Return the [X, Y] coordinate for the center point of the cell that contains the specified text.  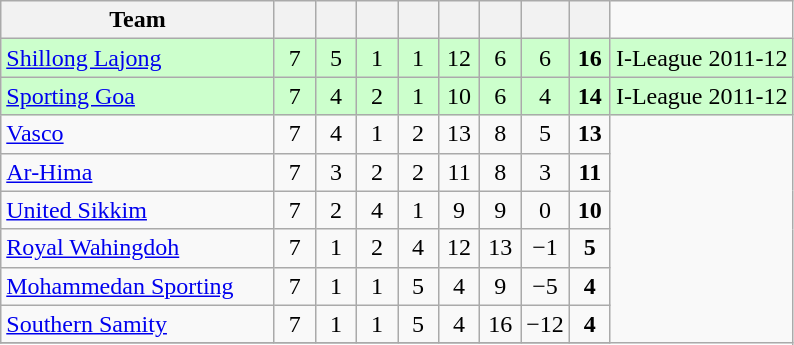
Mohammedan Sporting [138, 286]
Shillong Lajong [138, 58]
14 [590, 96]
0 [546, 210]
Team [138, 20]
Sporting Goa [138, 96]
United Sikkim [138, 210]
Royal Wahingdoh [138, 248]
Vasco [138, 134]
−12 [546, 324]
−1 [546, 248]
Southern Samity [138, 324]
−5 [546, 286]
Ar-Hima [138, 172]
